Output the [x, y] coordinate of the center of the cell containing the given text.  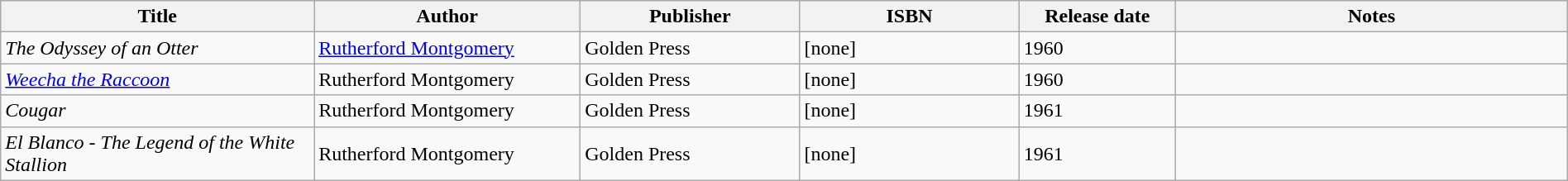
Cougar [157, 111]
Notes [1372, 17]
The Odyssey of an Otter [157, 48]
Release date [1097, 17]
ISBN [910, 17]
Author [447, 17]
Weecha the Raccoon [157, 79]
Publisher [690, 17]
Title [157, 17]
El Blanco - The Legend of the White Stallion [157, 154]
